Output the (X, Y) coordinate of the center of the cell containing the given text.  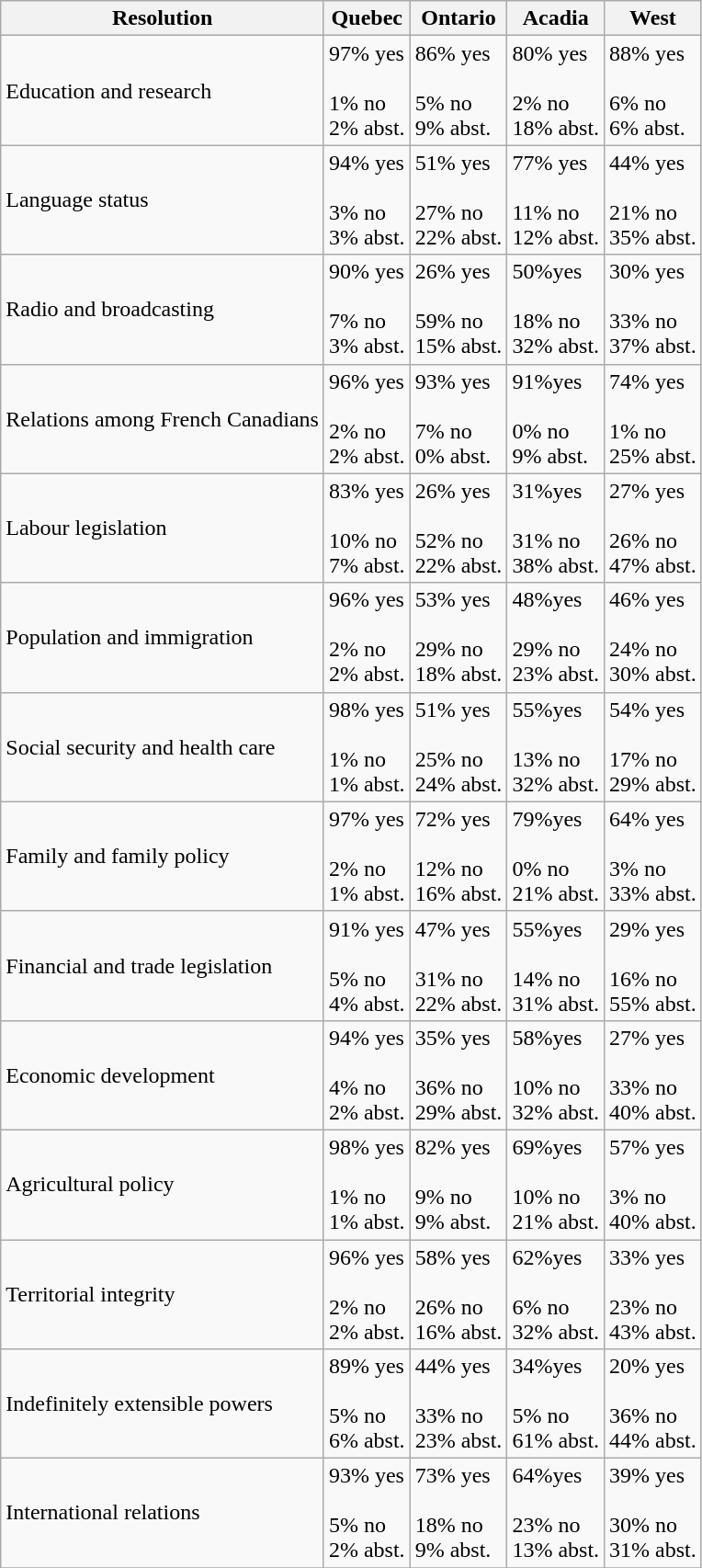
90% yes7% no 3% abst. (367, 309)
77% yes11% no 12% abst. (556, 200)
88% yes6% no 6% abst. (653, 90)
55%yes14% no 31% abst. (556, 965)
55%yes13% no 32% abst. (556, 746)
82% yes9% no 9% abst. (459, 1184)
72% yes12% no 16% abst. (459, 857)
26% yes59% no 15% abst. (459, 309)
Social security and health care (163, 746)
51% yes27% no 22% abst. (459, 200)
29% yes16% no 55% abst. (653, 965)
Financial and trade legislation (163, 965)
44% yes21% no 35% abst. (653, 200)
20% yes36% no 44% abst. (653, 1404)
48%yes29% no 23% abst. (556, 638)
Acadia (556, 18)
58%yes10% no 32% abst. (556, 1075)
34%yes5% no 61% abst. (556, 1404)
Labour legislation (163, 528)
97% yes2% no 1% abst. (367, 857)
27% yes33% no 40% abst. (653, 1075)
Quebec (367, 18)
89% yes5% no 6% abst. (367, 1404)
31%yes31% no 38% abst. (556, 528)
53% yes29% no 18% abst. (459, 638)
Resolution (163, 18)
39% yes30% no 31% abst. (653, 1513)
Economic development (163, 1075)
Population and immigration (163, 638)
93% yes7% no 0% abst. (459, 419)
Agricultural policy (163, 1184)
Radio and broadcasting (163, 309)
Indefinitely extensible powers (163, 1404)
35% yes36% no 29% abst. (459, 1075)
57% yes3% no 40% abst. (653, 1184)
33% yes23% no 43% abst. (653, 1294)
62%yes6% no 32% abst. (556, 1294)
Ontario (459, 18)
91% yes5% no 4% abst. (367, 965)
83% yes10% no 7% abst. (367, 528)
46% yes24% no 30% abst. (653, 638)
50%yes18% no 32% abst. (556, 309)
58% yes26% no 16% abst. (459, 1294)
97% yes1% no 2% abst. (367, 90)
64% yes3% no 33% abst. (653, 857)
54% yes17% no 29% abst. (653, 746)
94% yes4% no 2% abst. (367, 1075)
47% yes31% no 22% abst. (459, 965)
51% yes25% no 24% abst. (459, 746)
91%yes0% no 9% abst. (556, 419)
Language status (163, 200)
30% yes33% no 37% abst. (653, 309)
West (653, 18)
26% yes52% no 22% abst. (459, 528)
94% yes3% no 3% abst. (367, 200)
79%yes0% no 21% abst. (556, 857)
International relations (163, 1513)
73% yes18% no 9% abst. (459, 1513)
27% yes26% no 47% abst. (653, 528)
64%yes23% no 13% abst. (556, 1513)
Family and family policy (163, 857)
44% yes33% no 23% abst. (459, 1404)
93% yes5% no 2% abst. (367, 1513)
Territorial integrity (163, 1294)
Relations among French Canadians (163, 419)
80% yes2% no 18% abst. (556, 90)
74% yes1% no 25% abst. (653, 419)
69%yes10% no 21% abst. (556, 1184)
Education and research (163, 90)
86% yes5% no 9% abst. (459, 90)
